Extract the [x, y] coordinate from the center of the cell holding the provided text.  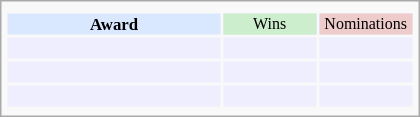
Award [114, 24]
Wins [270, 24]
Nominations [366, 24]
